Find where the given text appears and provide that cell's center as (x, y) coordinate. 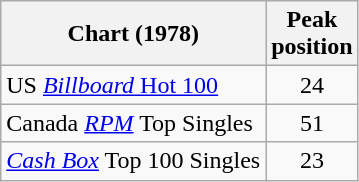
Cash Box Top 100 Singles (134, 161)
Peakposition (312, 34)
Canada RPM Top Singles (134, 123)
23 (312, 161)
Chart (1978) (134, 34)
24 (312, 85)
US Billboard Hot 100 (134, 85)
51 (312, 123)
